Locate the cell with the specified text and output its [X, Y] center coordinate. 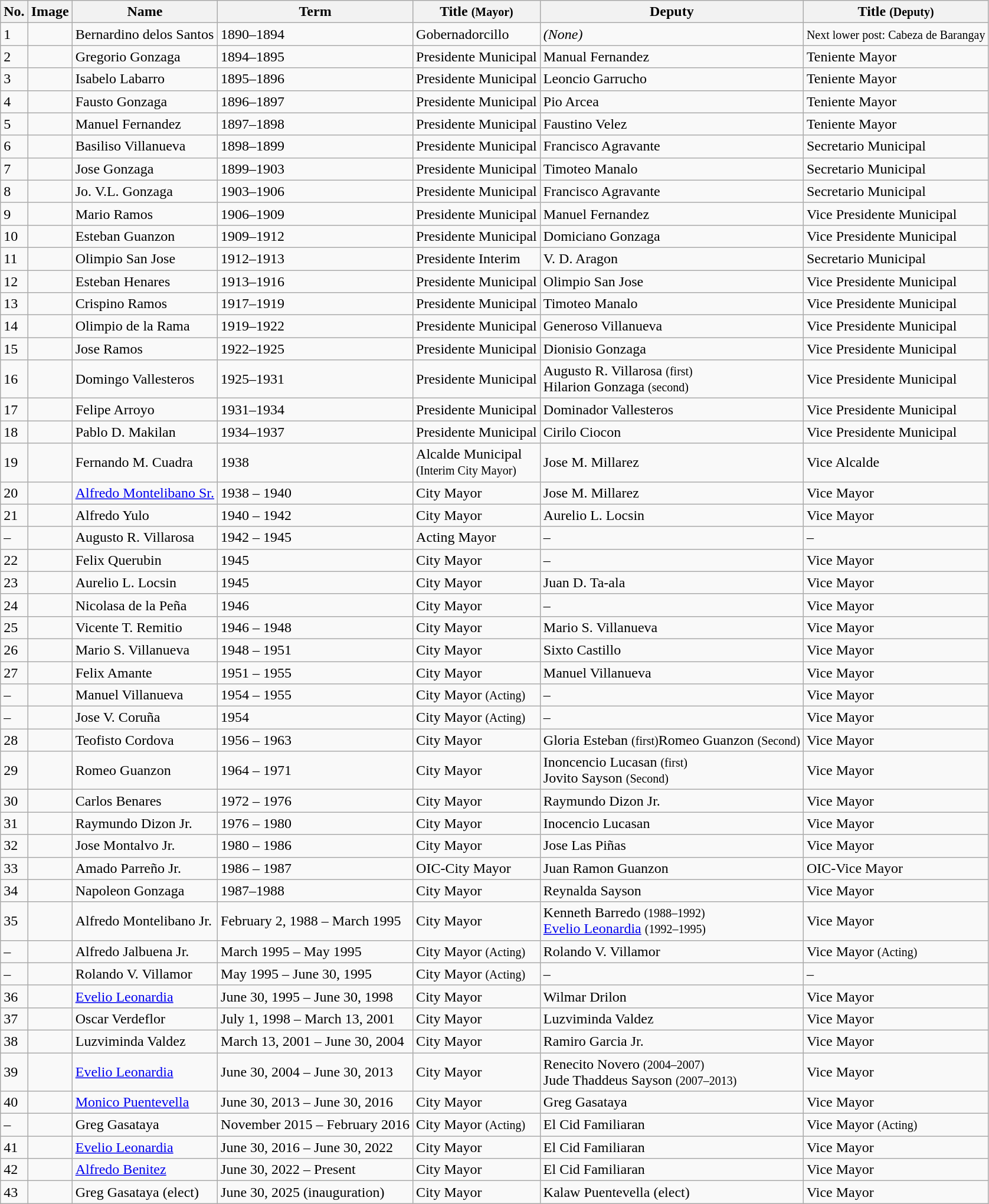
March 1995 – May 1995 [315, 951]
1946 [315, 605]
Jo. V.L. Gonzaga [145, 191]
1954 [315, 718]
43 [14, 1192]
Name [145, 12]
Domingo Vallesteros [145, 379]
Pio Arcea [672, 102]
Gobernadorcillo [477, 34]
5 [14, 124]
Alfredo Montelibano Sr. [145, 493]
22 [14, 560]
June 30, 2016 – June 30, 2022 [315, 1147]
42 [14, 1170]
1895–1896 [315, 79]
Domiciano Gonzaga [672, 236]
Cirilo Ciocon [672, 432]
Renecito Novero (2004–2007)Jude Thaddeus Sayson (2007–2013) [672, 1072]
30 [14, 801]
2 [14, 57]
Image [50, 12]
June 30, 2013 – June 30, 2016 [315, 1102]
7 [14, 169]
Manual Fernandez [672, 57]
1954 – 1955 [315, 695]
February 2, 1988 – March 1995 [315, 921]
21 [14, 515]
Presidente Interim [477, 259]
July 1, 1998 – March 13, 2001 [315, 1019]
Esteban Guanzon [145, 236]
Fernando M. Cuadra [145, 463]
33 [14, 868]
Crispino Ramos [145, 304]
26 [14, 650]
37 [14, 1019]
June 30, 2004 – June 30, 2013 [315, 1072]
1938 – 1940 [315, 493]
Dominador Vallesteros [672, 410]
Alfredo Yulo [145, 515]
Oscar Verdeflor [145, 1019]
1986 – 1987 [315, 868]
Bernardino delos Santos [145, 34]
1931–1934 [315, 410]
16 [14, 379]
Mario Ramos [145, 214]
June 30, 2025 (inauguration) [315, 1192]
1964 – 1971 [315, 771]
Kenneth Barredo (1988–1992)Evelio Leonardia (1992–1995) [672, 921]
May 1995 – June 30, 1995 [315, 974]
1909–1912 [315, 236]
Jose Ramos [145, 349]
1948 – 1951 [315, 650]
Esteban Henares [145, 282]
Augusto R. Villarosa (first)Hilarion Gonzaga (second) [672, 379]
March 13, 2001 – June 30, 2004 [315, 1041]
3 [14, 79]
1956 – 1963 [315, 740]
1899–1903 [315, 169]
38 [14, 1041]
1912–1913 [315, 259]
Pablo D. Makilan [145, 432]
1 [14, 34]
Augusto R. Villarosa [145, 538]
Alfredo Montelibano Jr. [145, 921]
Gregorio Gonzaga [145, 57]
27 [14, 672]
1946 – 1948 [315, 627]
12 [14, 282]
29 [14, 771]
1922–1925 [315, 349]
Ramiro Garcia Jr. [672, 1041]
6 [14, 146]
Alfredo Benitez [145, 1170]
Olimpio de la Rama [145, 326]
1938 [315, 463]
13 [14, 304]
Faustino Velez [672, 124]
24 [14, 605]
Generoso Villanueva [672, 326]
1987–1988 [315, 891]
1898–1899 [315, 146]
Isabelo Labarro [145, 79]
Title (Deputy) [896, 12]
Greg Gasataya (elect) [145, 1192]
1903–1906 [315, 191]
Kalaw Puentevella (elect) [672, 1192]
39 [14, 1072]
28 [14, 740]
Deputy [672, 12]
Alcalde Municipal (Interim City Mayor) [477, 463]
1897–1898 [315, 124]
Inoncencio Lucasan (first)Jovito Sayson (Second) [672, 771]
1917–1919 [315, 304]
1913–1916 [315, 282]
Jose Montalvo Jr. [145, 846]
35 [14, 921]
Jose Las Piñas [672, 846]
1906–1909 [315, 214]
V. D. Aragon [672, 259]
25 [14, 627]
1951 – 1955 [315, 672]
1976 – 1980 [315, 823]
Wilmar Drilon [672, 996]
OIC-City Mayor [477, 868]
1934–1937 [315, 432]
18 [14, 432]
Felix Querubin [145, 560]
Nicolasa de la Peña [145, 605]
Fausto Gonzaga [145, 102]
1972 – 1976 [315, 801]
4 [14, 102]
20 [14, 493]
31 [14, 823]
Vicente T. Remitio [145, 627]
36 [14, 996]
23 [14, 583]
Title (Mayor) [477, 12]
1919–1922 [315, 326]
Acting Mayor [477, 538]
Felipe Arroyo [145, 410]
19 [14, 463]
10 [14, 236]
Napoleon Gonzaga [145, 891]
No. [14, 12]
34 [14, 891]
1980 – 1986 [315, 846]
40 [14, 1102]
Jose V. Coruña [145, 718]
Amado Parreño Jr. [145, 868]
(None) [672, 34]
1942 – 1945 [315, 538]
41 [14, 1147]
1940 – 1942 [315, 515]
15 [14, 349]
32 [14, 846]
Basiliso Villanueva [145, 146]
June 30, 2022 – Present [315, 1170]
Carlos Benares [145, 801]
1925–1931 [315, 379]
Felix Amante [145, 672]
1894–1895 [315, 57]
Juan D. Ta-ala [672, 583]
Inocencio Lucasan [672, 823]
Romeo Guanzon [145, 771]
Next lower post: Cabeza de Barangay [896, 34]
9 [14, 214]
Dionisio Gonzaga [672, 349]
Sixto Castillo [672, 650]
Jose Gonzaga [145, 169]
November 2015 – February 2016 [315, 1125]
11 [14, 259]
1890–1894 [315, 34]
Monico Puentevella [145, 1102]
Gloria Esteban (first)Romeo Guanzon (Second) [672, 740]
17 [14, 410]
OIC-Vice Mayor [896, 868]
Term [315, 12]
Juan Ramon Guanzon [672, 868]
Vice Alcalde [896, 463]
8 [14, 191]
Alfredo Jalbuena Jr. [145, 951]
Reynalda Sayson [672, 891]
Leoncio Garrucho [672, 79]
1896–1897 [315, 102]
14 [14, 326]
June 30, 1995 – June 30, 1998 [315, 996]
Teofisto Cordova [145, 740]
